From the cell containing the given text, extract its center point as [X, Y] coordinate. 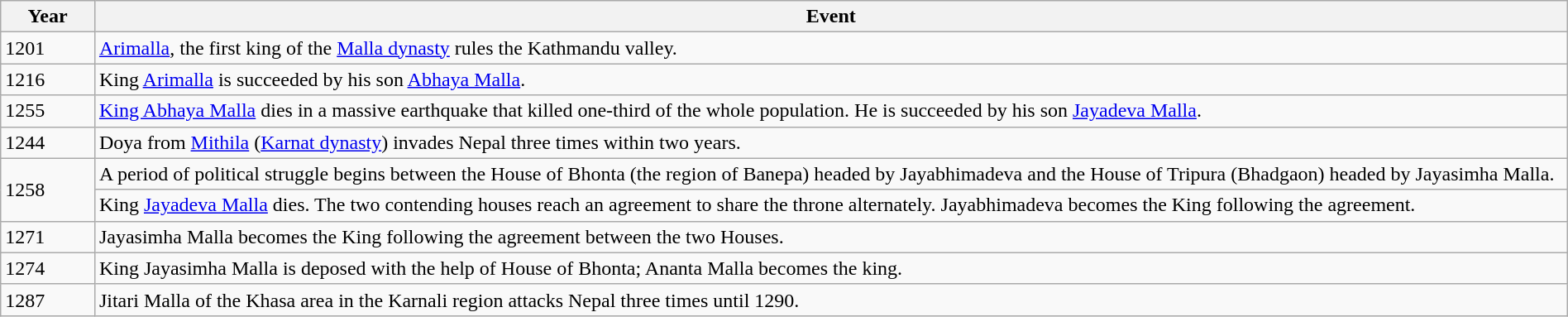
1287 [48, 300]
Arimalla, the first king of the Malla dynasty rules the Kathmandu valley. [830, 48]
Year [48, 17]
Event [830, 17]
Jitari Malla of the Khasa area in the Karnali region attacks Nepal three times until 1290. [830, 300]
1274 [48, 268]
1271 [48, 237]
Doya from Mithila (Karnat dynasty) invades Nepal three times within two years. [830, 142]
1255 [48, 111]
1201 [48, 48]
1258 [48, 190]
King Arimalla is succeeded by his son Abhaya Malla. [830, 79]
1244 [48, 142]
Jayasimha Malla becomes the King following the agreement between the two Houses. [830, 237]
King Jayasimha Malla is deposed with the help of House of Bhonta; Ananta Malla becomes the king. [830, 268]
1216 [48, 79]
King Abhaya Malla dies in a massive earthquake that killed one-third of the whole population. He is succeeded by his son Jayadeva Malla. [830, 111]
